Find where the given text appears and provide that cell's center as [x, y] coordinate. 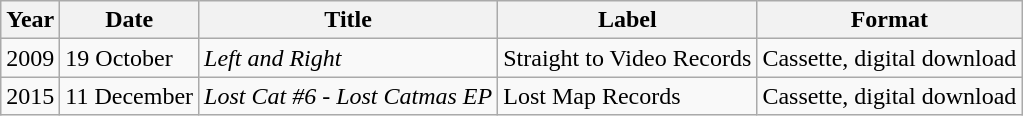
Label [628, 20]
Format [890, 20]
Lost Cat #6 - Lost Catmas EP [348, 96]
2015 [30, 96]
Straight to Video Records [628, 58]
11 December [130, 96]
Year [30, 20]
Left and Right [348, 58]
19 October [130, 58]
2009 [30, 58]
Title [348, 20]
Date [130, 20]
Lost Map Records [628, 96]
